Detect which cell encompasses the target text, then output its (x, y) center coordinate. 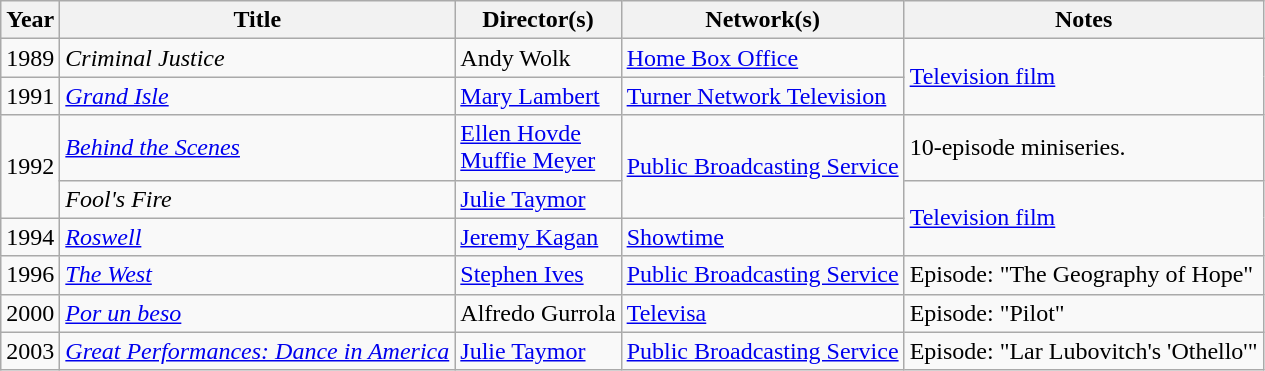
Ellen HovdeMuffie Meyer (538, 148)
Home Box Office (762, 58)
Episode: "Lar Lubovitch's 'Othello'" (1084, 351)
1992 (30, 166)
Great Performances: Dance in America (258, 351)
Andy Wolk (538, 58)
10-episode miniseries. (1084, 148)
Jeremy Kagan (538, 237)
Stephen Ives (538, 275)
Criminal Justice (258, 58)
Mary Lambert (538, 96)
Notes (1084, 20)
Year (30, 20)
Roswell (258, 237)
2000 (30, 313)
1991 (30, 96)
Grand Isle (258, 96)
1994 (30, 237)
Turner Network Television (762, 96)
Televisa (762, 313)
Episode: "The Geography of Hope" (1084, 275)
Title (258, 20)
Alfredo Gurrola (538, 313)
Por un beso (258, 313)
Director(s) (538, 20)
Episode: "Pilot" (1084, 313)
2003 (30, 351)
Behind the Scenes (258, 148)
Showtime (762, 237)
1989 (30, 58)
1996 (30, 275)
The West (258, 275)
Network(s) (762, 20)
Fool's Fire (258, 199)
